From the cell containing the given text, extract its center point as [X, Y] coordinate. 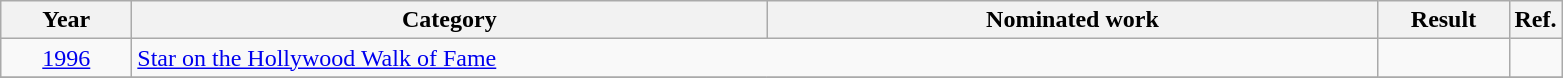
Ref. [1536, 20]
Category [450, 20]
Year [66, 20]
Nominated work [1072, 20]
Result [1444, 20]
1996 [66, 58]
Star on the Hollywood Walk of Fame [755, 58]
